Search for the cell housing the specified text and yield its (X, Y) center coordinate. 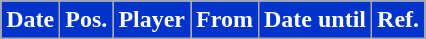
Pos. (86, 20)
Player (152, 20)
From (225, 20)
Ref. (398, 20)
Date until (314, 20)
Date (30, 20)
